Search for the cell housing the specified text and yield its (X, Y) center coordinate. 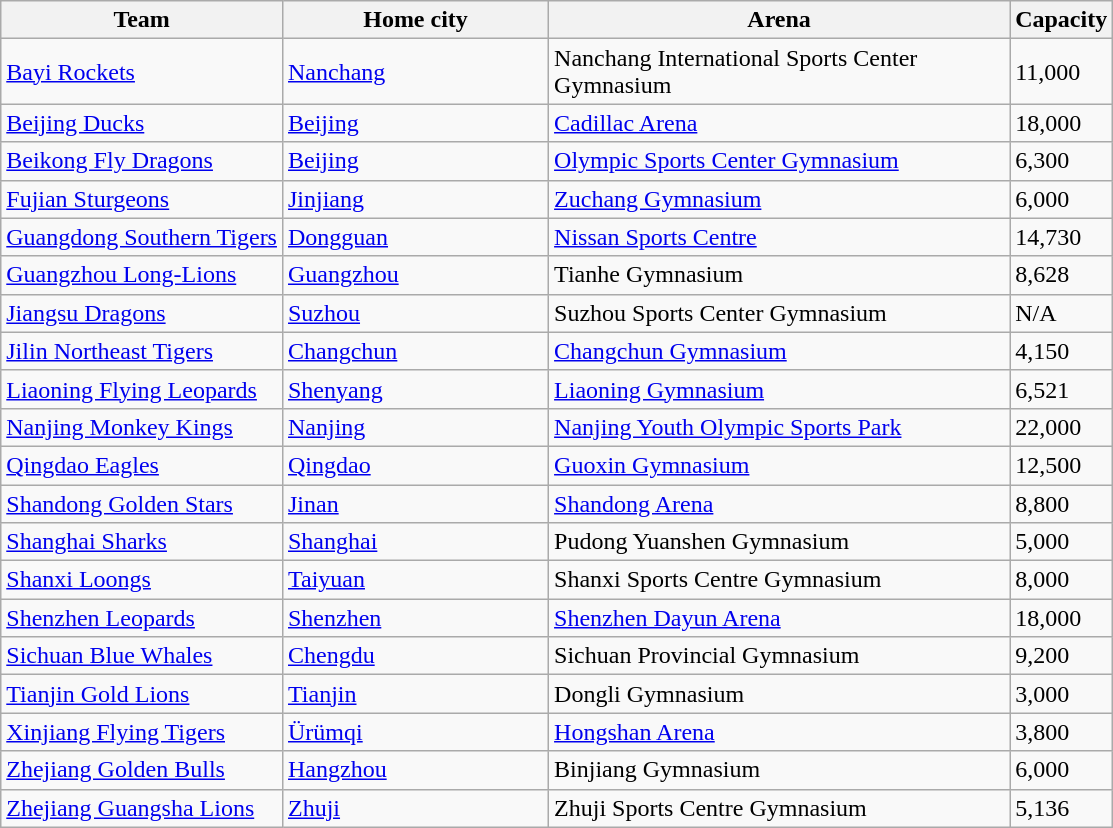
3,000 (1062, 694)
3,800 (1062, 732)
Qingdao (415, 465)
8,000 (1062, 580)
9,200 (1062, 656)
Sichuan Blue Whales (142, 656)
Shenzhen Dayun Arena (780, 618)
Shanxi Loongs (142, 580)
Shandong Arena (780, 503)
Tianhe Gymnasium (780, 275)
8,628 (1062, 275)
Zhuji Sports Centre Gymnasium (780, 808)
Hongshan Arena (780, 732)
Xinjiang Flying Tigers (142, 732)
Beikong Fly Dragons (142, 161)
22,000 (1062, 427)
Hangzhou (415, 770)
Olympic Sports Center Gymnasium (780, 161)
Nanchang (415, 72)
Dongguan (415, 237)
6,521 (1062, 389)
11,000 (1062, 72)
Team (142, 20)
Nissan Sports Centre (780, 237)
Arena (780, 20)
Qingdao Eagles (142, 465)
Liaoning Flying Leopards (142, 389)
Shenzhen Leopards (142, 618)
Zhuji (415, 808)
5,000 (1062, 542)
Chengdu (415, 656)
Sichuan Provincial Gymnasium (780, 656)
Beijing Ducks (142, 123)
Jinan (415, 503)
Guangdong Southern Tigers (142, 237)
Cadillac Arena (780, 123)
Suzhou (415, 313)
Shenyang (415, 389)
Suzhou Sports Center Gymnasium (780, 313)
Ürümqi (415, 732)
Tianjin Gold Lions (142, 694)
Shanghai (415, 542)
Binjiang Gymnasium (780, 770)
Guangzhou (415, 275)
Shandong Golden Stars (142, 503)
Shanxi Sports Centre Gymnasium (780, 580)
Nanjing (415, 427)
Shanghai Sharks (142, 542)
Guangzhou Long-Lions (142, 275)
Zhejiang Guangsha Lions (142, 808)
4,150 (1062, 351)
Liaoning Gymnasium (780, 389)
Nanchang International Sports Center Gymnasium (780, 72)
Bayi Rockets (142, 72)
Jinjiang (415, 199)
Pudong Yuanshen Gymnasium (780, 542)
5,136 (1062, 808)
Fujian Sturgeons (142, 199)
Changchun Gymnasium (780, 351)
Changchun (415, 351)
Zhejiang Golden Bulls (142, 770)
Home city (415, 20)
Dongli Gymnasium (780, 694)
Tianjin (415, 694)
Guoxin Gymnasium (780, 465)
Nanjing Youth Olympic Sports Park (780, 427)
Shenzhen (415, 618)
14,730 (1062, 237)
Jilin Northeast Tigers (142, 351)
12,500 (1062, 465)
Capacity (1062, 20)
Jiangsu Dragons (142, 313)
Nanjing Monkey Kings (142, 427)
Taiyuan (415, 580)
Zuchang Gymnasium (780, 199)
N/A (1062, 313)
8,800 (1062, 503)
6,300 (1062, 161)
